From the cell containing the given text, extract its center point as (x, y) coordinate. 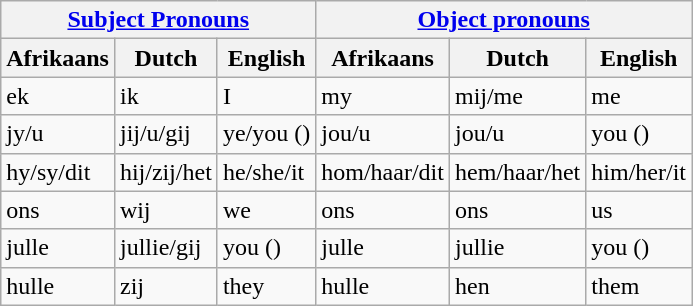
jy/u (58, 134)
hĳ/zĳ/het (166, 172)
ek (58, 96)
we (266, 210)
ik (166, 96)
jullie/gij (166, 248)
ye/you () (266, 134)
us (639, 210)
Subject Pronouns (158, 20)
hom/haar/dit (383, 172)
mĳ/me (517, 96)
hy/sy/dit (58, 172)
jĳ/u/gij (166, 134)
Object pronouns (504, 20)
my (383, 96)
zĳ (166, 286)
hen (517, 286)
him/her/it (639, 172)
hem/haar/het (517, 172)
me (639, 96)
I (266, 96)
they (266, 286)
jullie (517, 248)
wĳ (166, 210)
them (639, 286)
he/she/it (266, 172)
